Return the [X, Y] coordinate for the center point of the cell that contains the specified text.  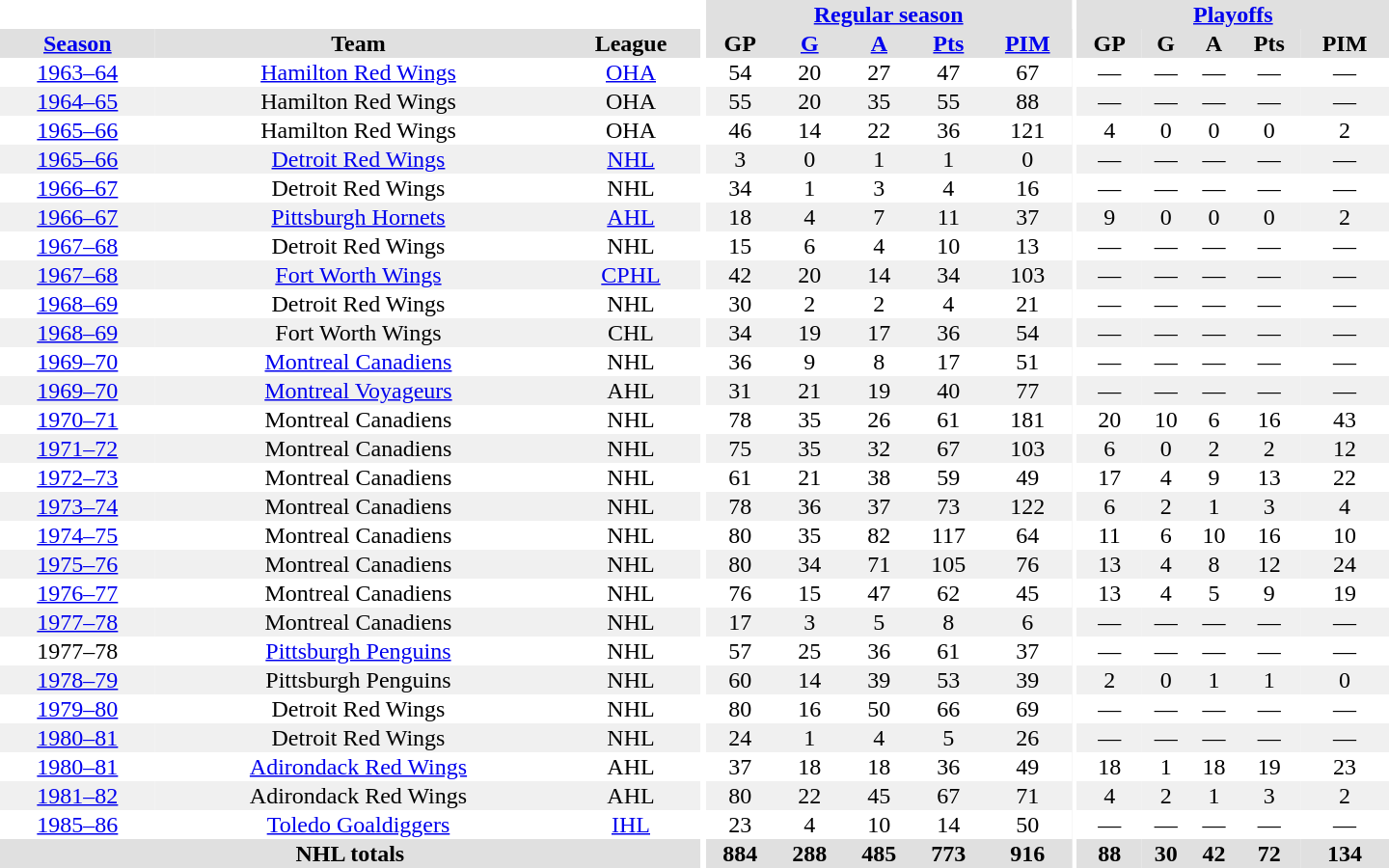
72 [1269, 854]
40 [948, 391]
Season [77, 43]
73 [948, 506]
1981–82 [77, 796]
League [631, 43]
1971–72 [77, 448]
53 [948, 680]
1979–80 [77, 709]
66 [948, 709]
117 [948, 535]
38 [879, 477]
25 [809, 651]
CHL [631, 333]
7 [879, 217]
134 [1345, 854]
69 [1027, 709]
122 [1027, 506]
1963–64 [77, 72]
46 [740, 130]
Pittsburgh Hornets [359, 217]
Regular season [888, 14]
1975–76 [77, 564]
IHL [631, 825]
57 [740, 651]
51 [1027, 362]
1973–74 [77, 506]
59 [948, 477]
Montreal Voyageurs [359, 391]
31 [740, 391]
1970–71 [77, 420]
121 [1027, 130]
Playoffs [1233, 14]
105 [948, 564]
1976–77 [77, 593]
1978–79 [77, 680]
884 [740, 854]
60 [740, 680]
75 [740, 448]
64 [1027, 535]
32 [879, 448]
1985–86 [77, 825]
1972–73 [77, 477]
Toledo Goaldiggers [359, 825]
82 [879, 535]
27 [879, 72]
773 [948, 854]
43 [1345, 420]
916 [1027, 854]
181 [1027, 420]
288 [809, 854]
77 [1027, 391]
Team [359, 43]
485 [879, 854]
62 [948, 593]
CPHL [631, 275]
NHL totals [350, 854]
1974–75 [77, 535]
1964–65 [77, 101]
